Return the [x, y] coordinate for the center point of the cell that contains the specified text.  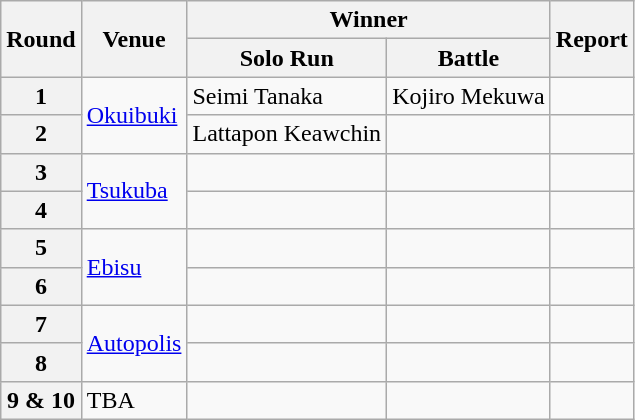
Ebisu [134, 267]
9 & 10 [41, 400]
Tsukuba [134, 191]
7 [41, 324]
Report [592, 39]
Battle [469, 58]
Okuibuki [134, 115]
Solo Run [287, 58]
8 [41, 362]
2 [41, 134]
TBA [134, 400]
6 [41, 286]
Seimi Tanaka [287, 96]
Venue [134, 39]
Winner [368, 20]
3 [41, 172]
Lattapon Keawchin [287, 134]
Round [41, 39]
5 [41, 248]
1 [41, 96]
Kojiro Mekuwa [469, 96]
4 [41, 210]
Autopolis [134, 343]
